Capture the cell that displays the provided text and extract its [x, y] central coordinate. 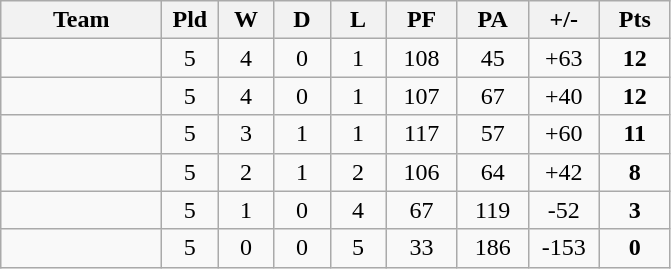
+/- [564, 20]
L [358, 20]
64 [492, 172]
186 [492, 248]
Pts [634, 20]
PA [492, 20]
PF [422, 20]
+40 [564, 96]
+42 [564, 172]
106 [422, 172]
+60 [564, 134]
Team [82, 20]
8 [634, 172]
107 [422, 96]
45 [492, 58]
W [246, 20]
-153 [564, 248]
11 [634, 134]
57 [492, 134]
D [302, 20]
-52 [564, 210]
+63 [564, 58]
117 [422, 134]
119 [492, 210]
33 [422, 248]
108 [422, 58]
Pld [190, 20]
